Search for the cell housing the specified text and yield its [X, Y] center coordinate. 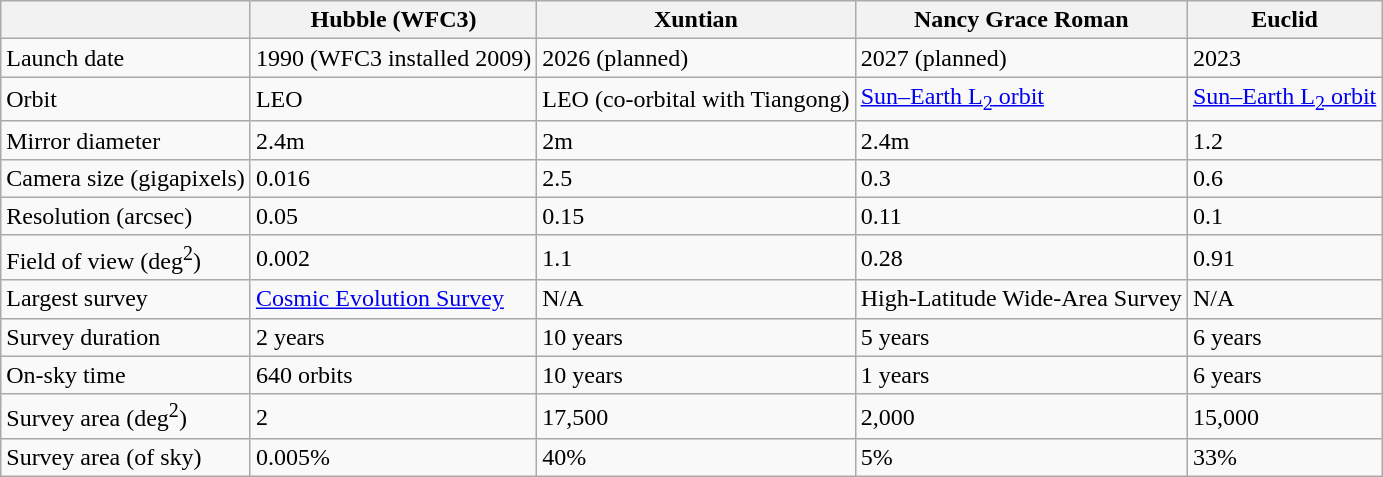
40% [696, 458]
LEO (co-orbital with Tiangong) [696, 99]
0.3 [1021, 178]
Euclid [1284, 20]
2023 [1284, 58]
2m [696, 140]
Survey area (of sky) [126, 458]
0.005% [393, 458]
17,500 [696, 416]
2 [393, 416]
2027 (planned) [1021, 58]
640 orbits [393, 375]
0.91 [1284, 258]
High-Latitude Wide-Area Survey [1021, 299]
0.1 [1284, 216]
1.2 [1284, 140]
Nancy Grace Roman [1021, 20]
Field of view (deg2) [126, 258]
Resolution (arcsec) [126, 216]
Survey area (deg2) [126, 416]
0.11 [1021, 216]
Orbit [126, 99]
2.5 [696, 178]
Survey duration [126, 337]
Cosmic Evolution Survey [393, 299]
On-sky time [126, 375]
0.016 [393, 178]
5 years [1021, 337]
Xuntian [696, 20]
Largest survey [126, 299]
0.28 [1021, 258]
Launch date [126, 58]
1 years [1021, 375]
0.05 [393, 216]
33% [1284, 458]
2 years [393, 337]
2,000 [1021, 416]
Hubble (WFC3) [393, 20]
5% [1021, 458]
2026 (planned) [696, 58]
LEO [393, 99]
Mirror diameter [126, 140]
1990 (WFC3 installed 2009) [393, 58]
15,000 [1284, 416]
Camera size (gigapixels) [126, 178]
0.002 [393, 258]
0.6 [1284, 178]
0.15 [696, 216]
1.1 [696, 258]
